Search for the cell housing the specified text and yield its [X, Y] center coordinate. 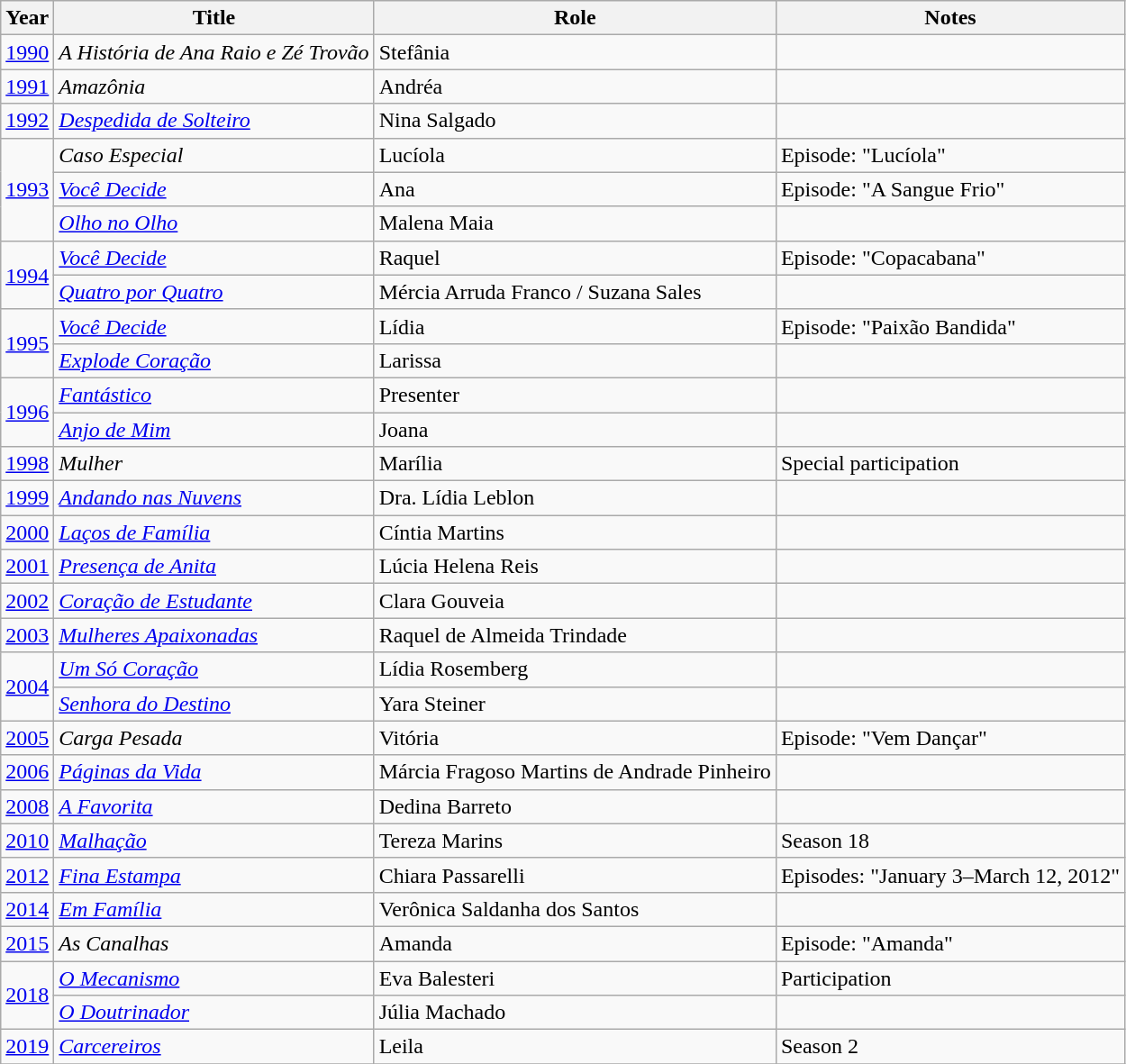
2005 [27, 738]
2000 [27, 532]
Anjo de Mim [214, 430]
Carga Pesada [214, 738]
1992 [27, 121]
Coração de Estudante [214, 601]
Yara Steiner [575, 704]
Amanda [575, 943]
2015 [27, 943]
Leila [575, 1047]
Larissa [575, 360]
2018 [27, 995]
Ana [575, 189]
Year [27, 18]
1998 [27, 464]
Title [214, 18]
O Doutrinador [214, 1013]
Carcereiros [214, 1047]
2014 [27, 909]
1990 [27, 52]
A História de Ana Raio e Zé Trovão [214, 52]
Joana [575, 430]
2019 [27, 1047]
Explode Coração [214, 360]
Season 2 [949, 1047]
Notes [949, 18]
2008 [27, 806]
Participation [949, 978]
Lídia Rosemberg [575, 669]
2003 [27, 635]
Raquel de Almeida Trindade [575, 635]
Season 18 [949, 841]
Presenter [575, 395]
2002 [27, 601]
Senhora do Destino [214, 704]
Episode: "Copacabana" [949, 258]
Episodes: "January 3–March 12, 2012" [949, 875]
Episode: "Paixão Bandida" [949, 326]
Olho no Olho [214, 223]
Em Família [214, 909]
Despedida de Solteiro [214, 121]
Eva Balesteri [575, 978]
Malhação [214, 841]
Chiara Passarelli [575, 875]
Vitória [575, 738]
Tereza Marins [575, 841]
Amazônia [214, 86]
Laços de Família [214, 532]
A Favorita [214, 806]
1994 [27, 275]
Marília [575, 464]
Lucíola [575, 155]
1995 [27, 343]
Raquel [575, 258]
As Canalhas [214, 943]
Caso Especial [214, 155]
Páginas da Vida [214, 772]
Stefânia [575, 52]
Mulher [214, 464]
Andréa [575, 86]
Dedina Barreto [575, 806]
Clara Gouveia [575, 601]
Cíntia Martins [575, 532]
Márcia Fragoso Martins de Andrade Pinheiro [575, 772]
2006 [27, 772]
Nina Salgado [575, 121]
Fantástico [214, 395]
Um Só Coração [214, 669]
1999 [27, 498]
Lúcia Helena Reis [575, 567]
Mércia Arruda Franco / Suzana Sales [575, 292]
Quatro por Quatro [214, 292]
Lídia [575, 326]
Dra. Lídia Leblon [575, 498]
1991 [27, 86]
Role [575, 18]
Episode: "Vem Dançar" [949, 738]
Episode: "A Sangue Frio" [949, 189]
2001 [27, 567]
1996 [27, 412]
Presença de Anita [214, 567]
Júlia Machado [575, 1013]
Malena Maia [575, 223]
Verônica Saldanha dos Santos [575, 909]
Andando nas Nuvens [214, 498]
Fina Estampa [214, 875]
Special participation [949, 464]
O Mecanismo [214, 978]
Mulheres Apaixonadas [214, 635]
Episode: "Lucíola" [949, 155]
Episode: "Amanda" [949, 943]
1993 [27, 189]
2012 [27, 875]
2004 [27, 687]
2010 [27, 841]
